Extract the (X, Y) coordinate from the center of the cell holding the provided text.  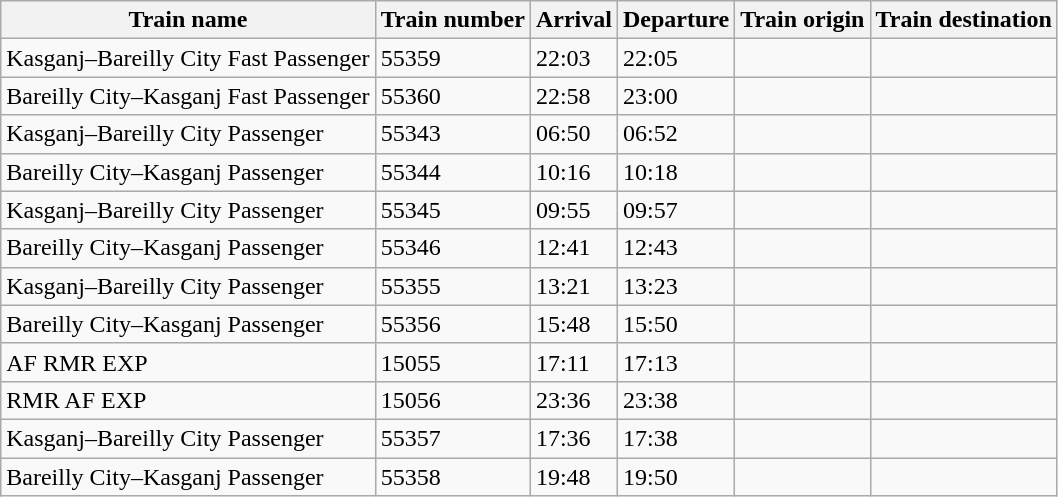
12:43 (676, 248)
Train name (188, 20)
13:23 (676, 286)
22:03 (574, 58)
RMR AF EXP (188, 400)
06:52 (676, 134)
15:50 (676, 324)
23:36 (574, 400)
09:57 (676, 210)
55357 (452, 438)
55343 (452, 134)
Bareilly City–Kasganj Fast Passenger (188, 96)
10:18 (676, 172)
17:13 (676, 362)
55358 (452, 477)
55359 (452, 58)
Train number (452, 20)
15055 (452, 362)
22:58 (574, 96)
10:16 (574, 172)
55344 (452, 172)
55356 (452, 324)
06:50 (574, 134)
AF RMR EXP (188, 362)
55355 (452, 286)
Arrival (574, 20)
Departure (676, 20)
17:36 (574, 438)
55346 (452, 248)
19:50 (676, 477)
09:55 (574, 210)
55345 (452, 210)
55360 (452, 96)
19:48 (574, 477)
Kasganj–Bareilly City Fast Passenger (188, 58)
23:00 (676, 96)
Train destination (964, 20)
15056 (452, 400)
22:05 (676, 58)
23:38 (676, 400)
Train origin (802, 20)
13:21 (574, 286)
15:48 (574, 324)
17:38 (676, 438)
17:11 (574, 362)
12:41 (574, 248)
